Detect which cell encompasses the target text, then output its (X, Y) center coordinate. 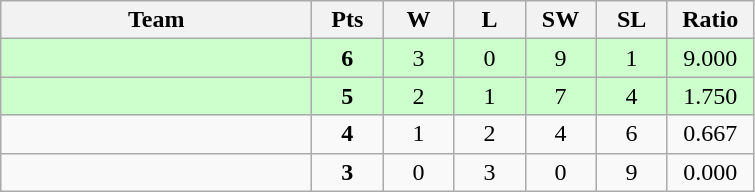
Pts (348, 20)
L (490, 20)
0.000 (710, 172)
9.000 (710, 58)
Ratio (710, 20)
7 (560, 96)
1.750 (710, 96)
SW (560, 20)
5 (348, 96)
0.667 (710, 134)
Team (156, 20)
W (418, 20)
SL (632, 20)
